Pinpoint the cell where the given text exists, returning its [X, Y] midpoint coordinate. 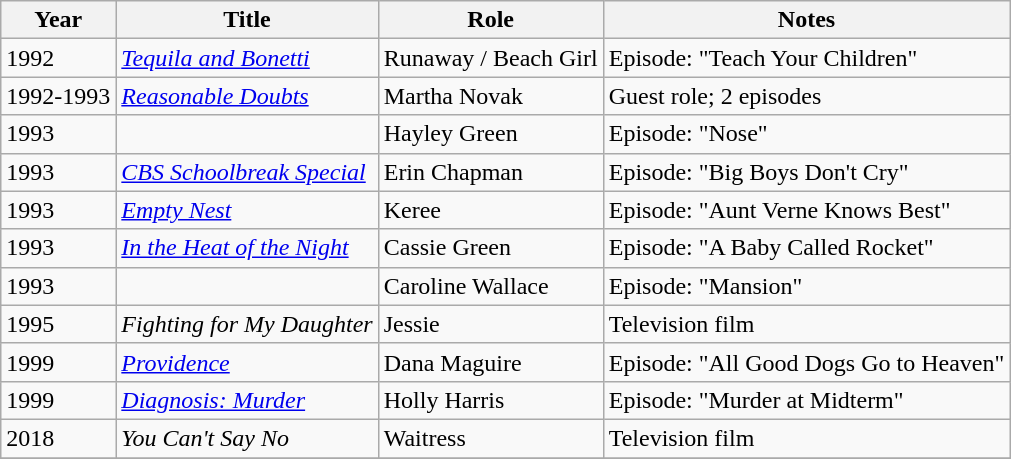
Year [58, 20]
Waitress [490, 438]
Fighting for My Daughter [247, 324]
Role [490, 20]
Holly Harris [490, 400]
Episode: "Teach Your Children" [806, 58]
Jessie [490, 324]
Tequila and Bonetti [247, 58]
Episode: "Aunt Verne Knows Best" [806, 210]
Caroline Wallace [490, 286]
Hayley Green [490, 134]
You Can't Say No [247, 438]
Empty Nest [247, 210]
Dana Maguire [490, 362]
Episode: "A Baby Called Rocket" [806, 248]
Episode: "All Good Dogs Go to Heaven" [806, 362]
1995 [58, 324]
Title [247, 20]
CBS Schoolbreak Special [247, 172]
Episode: "Nose" [806, 134]
1992 [58, 58]
Notes [806, 20]
Cassie Green [490, 248]
2018 [58, 438]
Erin Chapman [490, 172]
Episode: "Mansion" [806, 286]
Diagnosis: Murder [247, 400]
1992-1993 [58, 96]
In the Heat of the Night [247, 248]
Episode: "Big Boys Don't Cry" [806, 172]
Guest role; 2 episodes [806, 96]
Providence [247, 362]
Martha Novak [490, 96]
Reasonable Doubts [247, 96]
Keree [490, 210]
Runaway / Beach Girl [490, 58]
Episode: "Murder at Midterm" [806, 400]
